Pinpoint the cell where the given text exists, returning its [X, Y] midpoint coordinate. 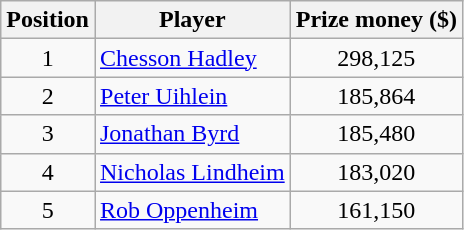
Rob Oppenheim [192, 210]
Player [192, 20]
Chesson Hadley [192, 58]
5 [48, 210]
Jonathan Byrd [192, 134]
Prize money ($) [376, 20]
183,020 [376, 172]
185,480 [376, 134]
298,125 [376, 58]
2 [48, 96]
3 [48, 134]
4 [48, 172]
Peter Uihlein [192, 96]
Nicholas Lindheim [192, 172]
Position [48, 20]
1 [48, 58]
161,150 [376, 210]
185,864 [376, 96]
